Return the [X, Y] coordinate for the center point of the cell that contains the specified text.  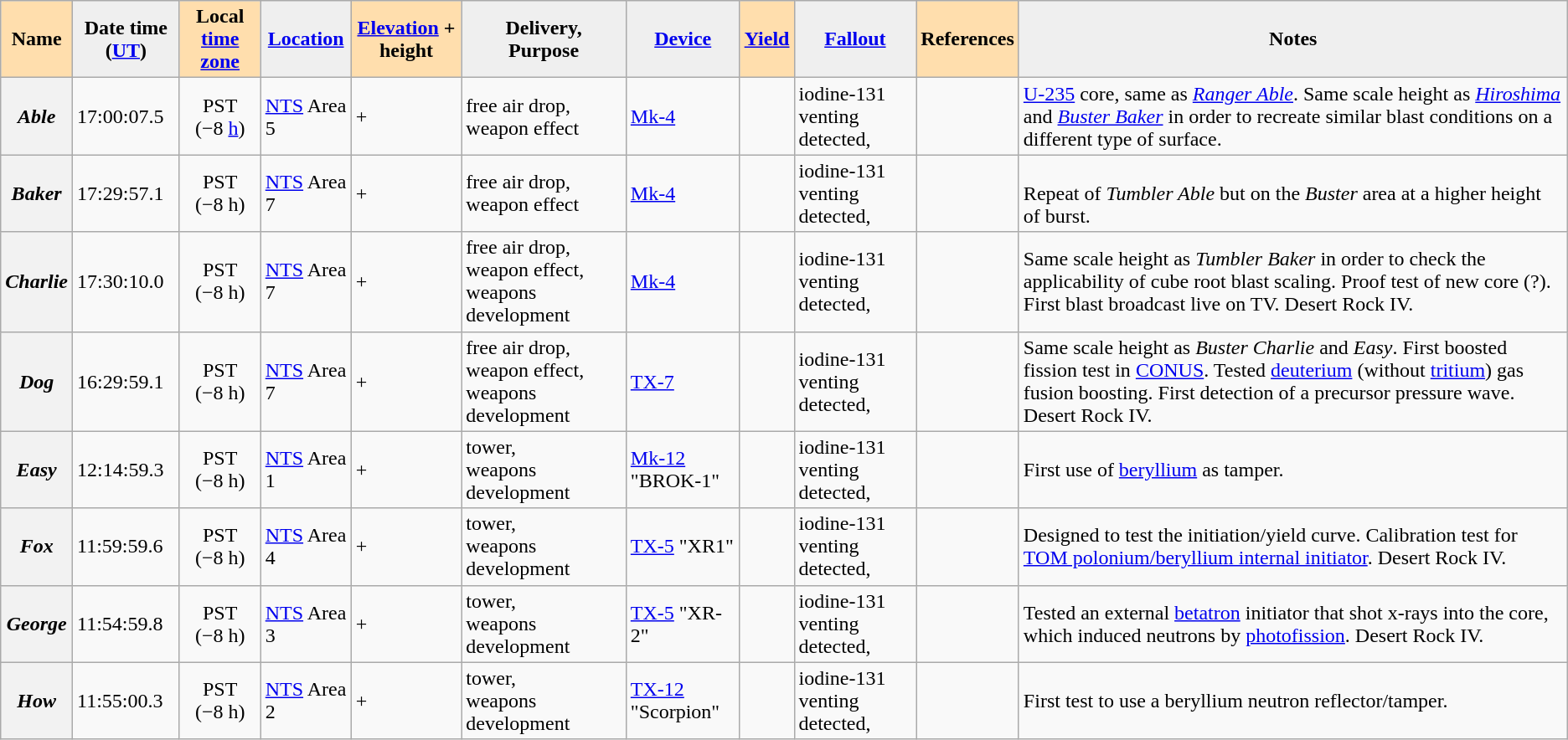
Repeat of Tumbler Able but on the Buster area at a higher height of burst. [1293, 193]
17:00:07.5 [126, 116]
free air drop, weapon effect,weapons development [544, 382]
Device [683, 39]
TX-5 "XR1" [683, 547]
Elevation + height [406, 39]
Local time zone [219, 39]
Charlie [37, 281]
NTS Area 3 [306, 624]
NTS Area 1 [306, 470]
Location [306, 39]
Mk-12 "BROK-1" [683, 470]
16:29:59.1 [126, 382]
17:29:57.1 [126, 193]
11:55:00.3 [126, 701]
TX-12 "Scorpion" [683, 701]
Delivery,Purpose [544, 39]
11:54:59.8 [126, 624]
NTS Area 5 [306, 116]
NTS Area 4 [306, 547]
Easy [37, 470]
First test to use a beryllium neutron reflector/tamper. [1293, 701]
Date time (UT) [126, 39]
TX-5 "XR-2" [683, 624]
References [968, 39]
Dog [37, 382]
free air drop,weapon effect, weapons development [544, 281]
George [37, 624]
Yield [767, 39]
Able [37, 116]
11:59:59.6 [126, 547]
NTS Area 2 [306, 701]
Tested an external betatron initiator that shot x-rays into the core, which induced neutrons by photofission. Desert Rock IV. [1293, 624]
Designed to test the initiation/yield curve. Calibration test for TOM polonium/beryllium internal initiator. Desert Rock IV. [1293, 547]
17:30:10.0 [126, 281]
TX-7 [683, 382]
Name [37, 39]
Fallout [855, 39]
12:14:59.3 [126, 470]
First use of beryllium as tamper. [1293, 470]
Baker [37, 193]
Fox [37, 547]
How [37, 701]
Notes [1293, 39]
